Search for the cell housing the specified text and yield its (x, y) center coordinate. 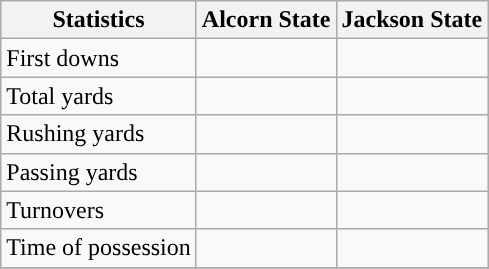
Time of possession (99, 248)
Turnovers (99, 210)
First downs (99, 58)
Total yards (99, 96)
Alcorn State (266, 20)
Rushing yards (99, 134)
Statistics (99, 20)
Jackson State (412, 20)
Passing yards (99, 172)
